Capture the cell that displays the provided text and extract its [x, y] central coordinate. 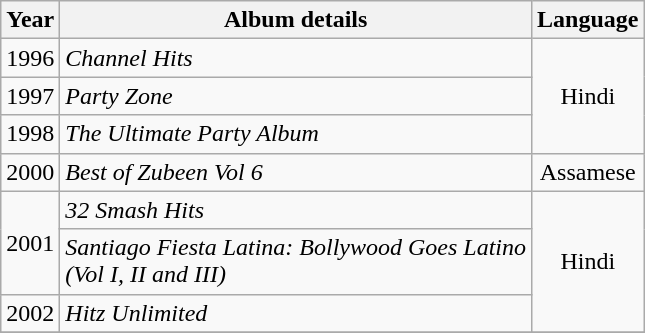
1997 [30, 96]
Channel Hits [296, 58]
Language [588, 20]
2000 [30, 172]
2002 [30, 313]
Album details [296, 20]
32 Smash Hits [296, 210]
Assamese [588, 172]
1998 [30, 134]
Hitz Unlimited [296, 313]
The Ultimate Party Album [296, 134]
Party Zone [296, 96]
Year [30, 20]
2001 [30, 242]
1996 [30, 58]
Santiago Fiesta Latina: Bollywood Goes Latino (Vol I, II and III) [296, 262]
Best of Zubeen Vol 6 [296, 172]
